Return [X, Y] of the center of cell containing provided text 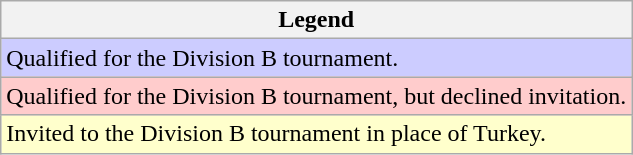
Invited to the Division B tournament in place of Turkey. [316, 134]
Legend [316, 20]
Qualified for the Division B tournament, but declined invitation. [316, 96]
Qualified for the Division B tournament. [316, 58]
